Scan for the cell matching the given text and deliver its (X, Y) coordinate at center. 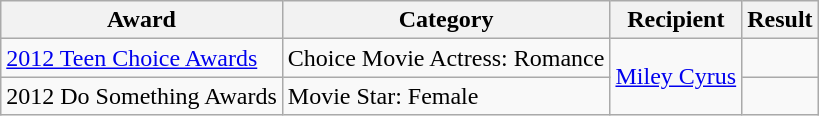
Category (446, 20)
Award (142, 20)
Choice Movie Actress: Romance (446, 58)
Recipient (676, 20)
Miley Cyrus (676, 77)
2012 Teen Choice Awards (142, 58)
2012 Do Something Awards (142, 96)
Result (780, 20)
Movie Star: Female (446, 96)
